Determine the [x, y] coordinate at the center of the cell enclosing the given text.  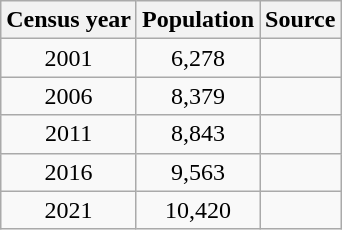
10,420 [198, 210]
2001 [69, 58]
8,379 [198, 96]
Source [300, 20]
9,563 [198, 172]
Population [198, 20]
Census year [69, 20]
2011 [69, 134]
6,278 [198, 58]
2006 [69, 96]
2021 [69, 210]
8,843 [198, 134]
2016 [69, 172]
